Extract the (x, y) coordinate from the center of the cell holding the provided text.  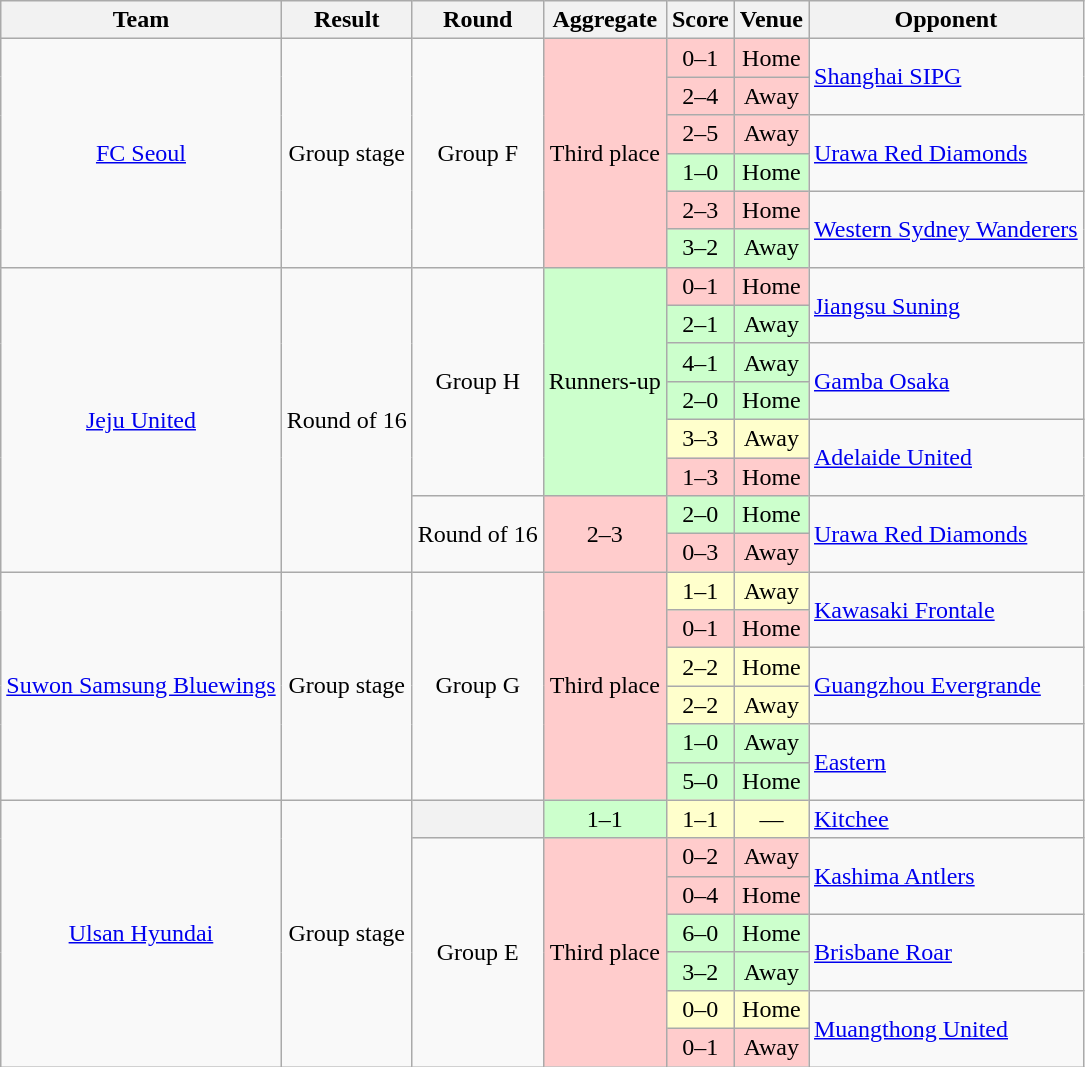
Result (346, 20)
Round (478, 20)
FC Seoul (141, 153)
Group H (478, 381)
Gamba Osaka (946, 381)
— (771, 819)
Kashima Antlers (946, 876)
Aggregate (604, 20)
0–2 (700, 857)
2–5 (700, 134)
Jeju United (141, 419)
Kawasaki Frontale (946, 610)
2–4 (700, 96)
Jiangsu Suning (946, 305)
Runners-up (604, 381)
Score (700, 20)
Shanghai SIPG (946, 77)
Eastern (946, 762)
Group G (478, 686)
Ulsan Hyundai (141, 933)
6–0 (700, 933)
Team (141, 20)
Adelaide United (946, 457)
Guangzhou Evergrande (946, 686)
Opponent (946, 20)
0–3 (700, 553)
5–0 (700, 781)
1–3 (700, 477)
3–3 (700, 438)
Suwon Samsung Bluewings (141, 686)
2–1 (700, 324)
Western Sydney Wanderers (946, 229)
Kitchee (946, 819)
0–0 (700, 1009)
Venue (771, 20)
Muangthong United (946, 1028)
Brisbane Roar (946, 952)
0–4 (700, 895)
4–1 (700, 362)
Group F (478, 153)
Group E (478, 952)
